Return (X, Y) of the center of cell containing provided text 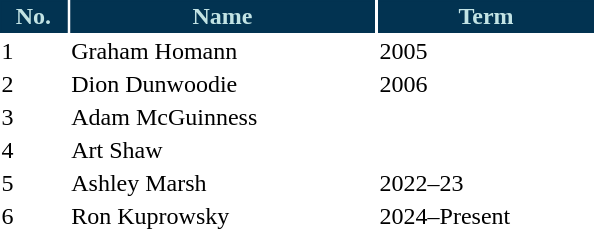
4 (34, 150)
Ashley Marsh (222, 183)
2 (34, 84)
Term (486, 16)
3 (34, 117)
Name (222, 16)
1 (34, 51)
Graham Homann (222, 51)
2005 (486, 51)
Adam McGuinness (222, 117)
Dion Dunwoodie (222, 84)
No. (34, 16)
5 (34, 183)
Art Shaw (222, 150)
2022–23 (486, 183)
2006 (486, 84)
